Provide the [x, y] coordinate of the cell's center where the given text is located.  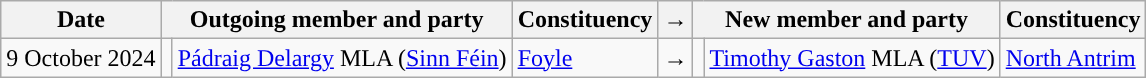
Pádraig Delargy MLA (Sinn Féin) [342, 58]
9 October 2024 [81, 58]
North Antrim [1073, 58]
Outgoing member and party [336, 20]
Date [81, 20]
New member and party [846, 20]
Timothy Gaston MLA (TUV) [852, 58]
Foyle [585, 58]
